Return the (x, y) coordinate for the center point of the cell that contains the specified text.  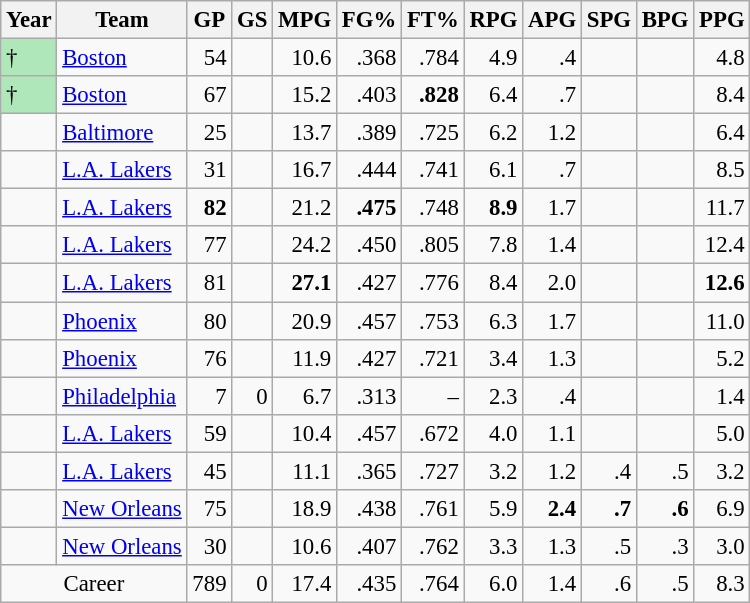
7 (210, 396)
76 (210, 358)
.450 (370, 245)
.389 (370, 133)
PPG (722, 20)
.475 (370, 208)
6.2 (494, 133)
.3 (664, 546)
17.4 (305, 584)
FG% (370, 20)
3.3 (494, 546)
27.1 (305, 283)
5.2 (722, 358)
.828 (434, 95)
6.0 (494, 584)
.365 (370, 471)
.444 (370, 170)
.407 (370, 546)
FT% (434, 20)
Philadelphia (122, 396)
.403 (370, 95)
11.1 (305, 471)
8.9 (494, 208)
6.9 (722, 509)
.753 (434, 321)
11.0 (722, 321)
24.2 (305, 245)
7.8 (494, 245)
MPG (305, 20)
3.0 (722, 546)
77 (210, 245)
81 (210, 283)
Year (29, 20)
15.2 (305, 95)
45 (210, 471)
80 (210, 321)
.761 (434, 509)
6.1 (494, 170)
54 (210, 58)
.725 (434, 133)
8.5 (722, 170)
Team (122, 20)
10.4 (305, 433)
12.4 (722, 245)
82 (210, 208)
25 (210, 133)
21.2 (305, 208)
2.3 (494, 396)
.438 (370, 509)
6.3 (494, 321)
2.0 (552, 283)
16.7 (305, 170)
2.4 (552, 509)
– (434, 396)
30 (210, 546)
.435 (370, 584)
.764 (434, 584)
789 (210, 584)
.741 (434, 170)
Baltimore (122, 133)
4.8 (722, 58)
5.0 (722, 433)
.721 (434, 358)
11.7 (722, 208)
.672 (434, 433)
GP (210, 20)
59 (210, 433)
6.7 (305, 396)
GS (252, 20)
67 (210, 95)
BPG (664, 20)
.776 (434, 283)
.313 (370, 396)
.727 (434, 471)
11.9 (305, 358)
5.9 (494, 509)
13.7 (305, 133)
.762 (434, 546)
1.1 (552, 433)
.368 (370, 58)
.748 (434, 208)
12.6 (722, 283)
20.9 (305, 321)
8.3 (722, 584)
75 (210, 509)
.784 (434, 58)
4.0 (494, 433)
APG (552, 20)
SPG (608, 20)
.805 (434, 245)
4.9 (494, 58)
18.9 (305, 509)
RPG (494, 20)
Career (94, 584)
3.4 (494, 358)
31 (210, 170)
